Detect which cell encompasses the target text, then output its (x, y) center coordinate. 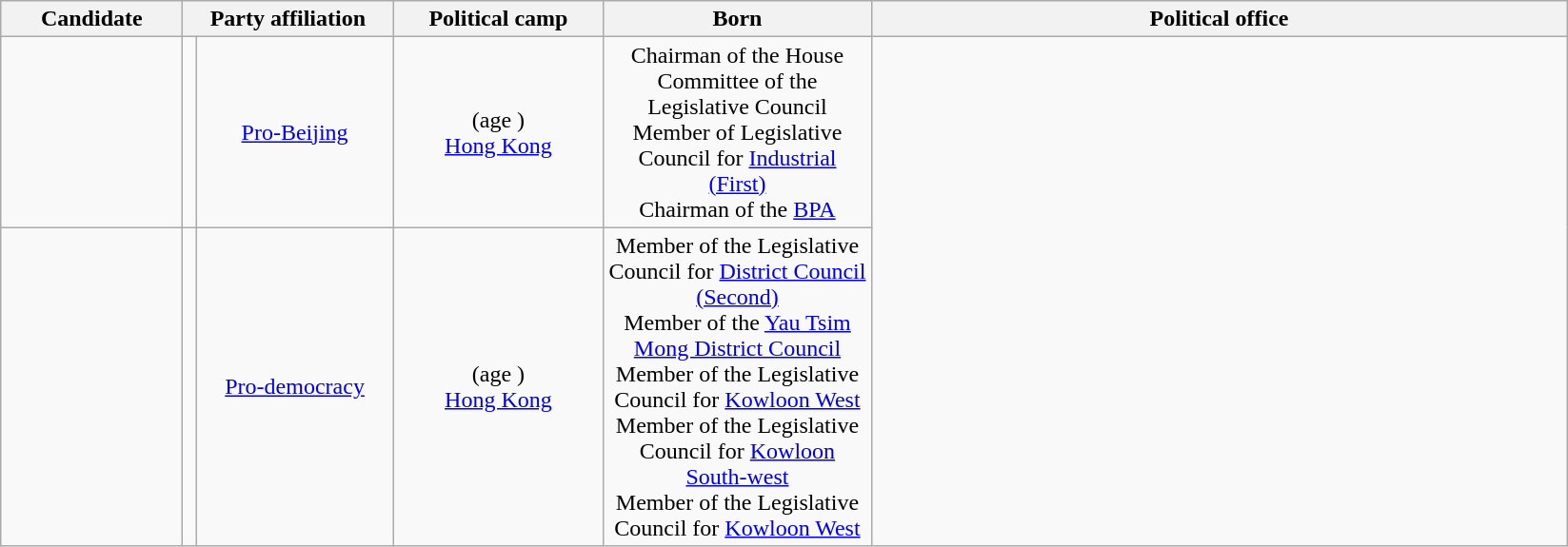
Born (737, 19)
Political camp (499, 19)
Pro-Beijing (295, 132)
Political office (1219, 19)
Party affiliation (288, 19)
Candidate (91, 19)
Pro-democracy (295, 386)
Chairman of the House Committee of the Legislative Council Member of Legislative Council for Industrial (First) Chairman of the BPA (737, 132)
